Output the (x, y) coordinate of the center of the cell containing the given text.  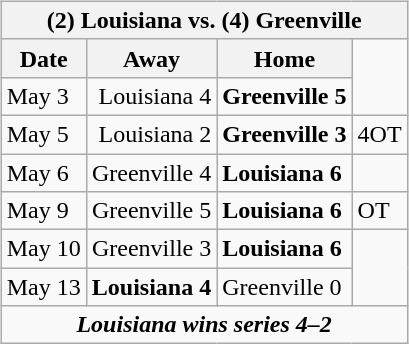
May 3 (44, 96)
May 6 (44, 173)
OT (380, 211)
Home (284, 58)
Away (151, 58)
May 5 (44, 134)
Date (44, 58)
4OT (380, 134)
May 9 (44, 211)
(2) Louisiana vs. (4) Greenville (204, 20)
Greenville 0 (284, 287)
May 13 (44, 287)
May 10 (44, 249)
Louisiana wins series 4–2 (204, 325)
Greenville 4 (151, 173)
Louisiana 2 (151, 134)
